Output the [x, y] coordinate of the center of the cell containing the given text.  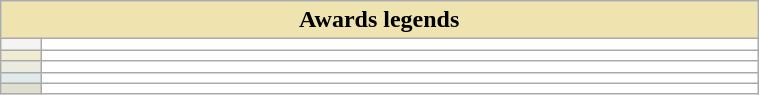
Awards legends [380, 20]
